Determine the [x, y] coordinate at the center of the cell enclosing the given text.  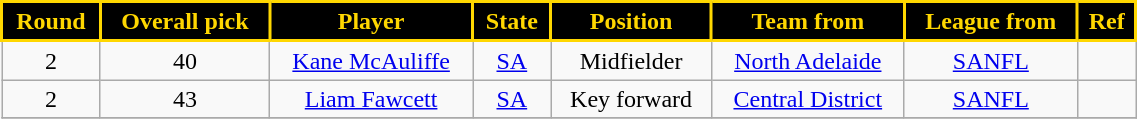
40 [184, 60]
Liam Fawcett [371, 99]
43 [184, 99]
Central District [808, 99]
Ref [1106, 22]
Kane McAuliffe [371, 60]
Position [632, 22]
Team from [808, 22]
State [512, 22]
Midfielder [632, 60]
League from [990, 22]
Round [52, 22]
Overall pick [184, 22]
Player [371, 22]
Key forward [632, 99]
North Adelaide [808, 60]
